Determine the (x, y) coordinate at the center of the cell enclosing the given text.  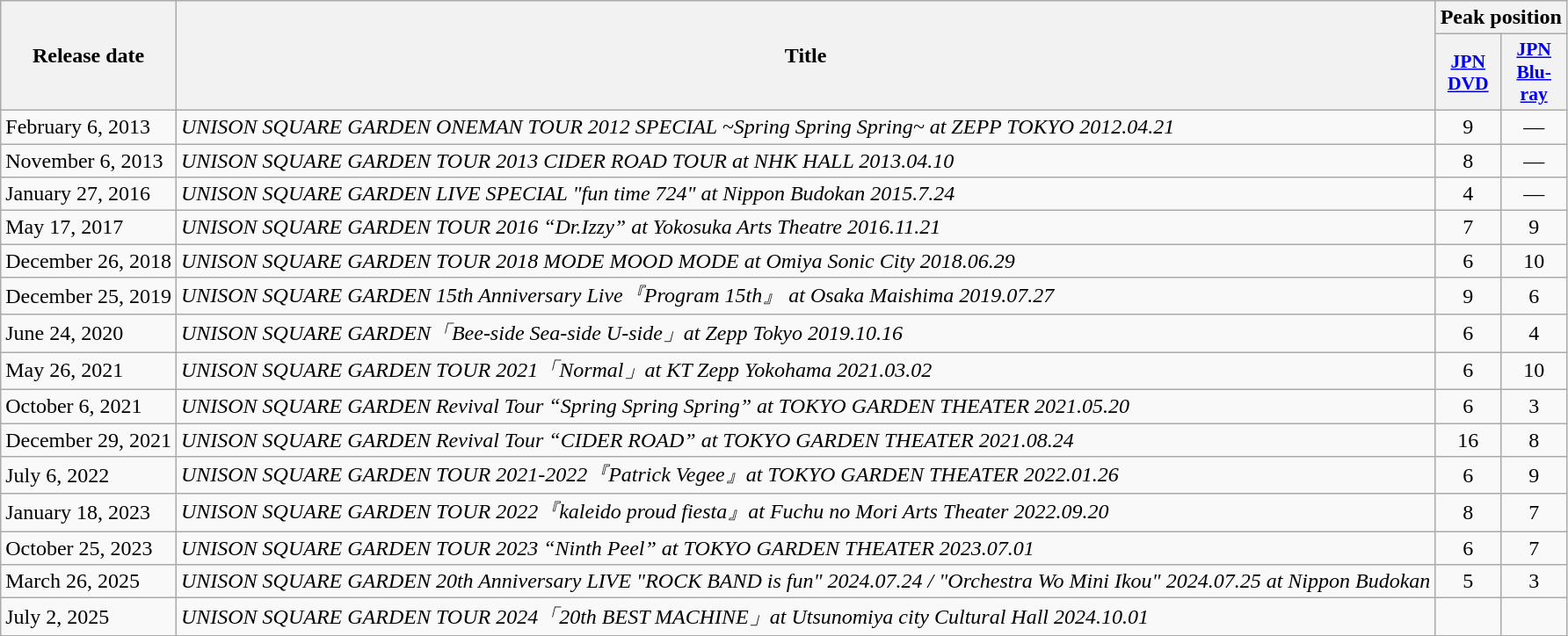
UNISON SQUARE GARDEN 15th Anniversary Live『Program 15th』 at Osaka Maishima 2019.07.27 (805, 297)
July 2, 2025 (89, 617)
UNISON SQUARE GARDEN TOUR 2022『kaleido proud fiesta』at Fuchu no Mori Arts Theater 2022.09.20 (805, 513)
December 26, 2018 (89, 261)
UNISON SQUARE GARDEN Revival Tour “Spring Spring Spring” at TOKYO GARDEN THEATER 2021.05.20 (805, 406)
October 6, 2021 (89, 406)
UNISON SQUARE GARDEN TOUR 2021「Normal」at KT Zepp Yokohama 2021.03.02 (805, 371)
UNISON SQUARE GARDEN TOUR 2023 “Ninth Peel” at TOKYO GARDEN THEATER 2023.07.01 (805, 548)
May 17, 2017 (89, 228)
January 18, 2023 (89, 513)
UNISON SQUARE GARDEN 20th Anniversary LIVE "ROCK BAND is fun" 2024.07.24 / "Orchestra Wo Mini Ikou" 2024.07.25 at Nippon Budokan (805, 582)
UNISON SQUARE GARDEN Revival Tour “CIDER ROAD” at TOKYO GARDEN THEATER 2021.08.24 (805, 440)
January 27, 2016 (89, 194)
UNISON SQUARE GARDEN LIVE SPECIAL "fun time 724" at Nippon Budokan 2015.7.24 (805, 194)
November 6, 2013 (89, 161)
February 6, 2013 (89, 126)
UNISON SQUARE GARDEN「Bee-side Sea-side U-side」at Zepp Tokyo 2019.10.16 (805, 334)
UNISON SQUARE GARDEN TOUR 2013 CIDER ROAD TOUR at NHK HALL 2013.04.10 (805, 161)
October 25, 2023 (89, 548)
December 29, 2021 (89, 440)
June 24, 2020 (89, 334)
UNISON SQUARE GARDEN ONEMAN TOUR 2012 SPECIAL ~Spring Spring Spring~ at ZEPP TOKYO 2012.04.21 (805, 126)
UNISON SQUARE GARDEN TOUR 2016 “Dr.Izzy” at Yokosuka Arts Theatre 2016.11.21 (805, 228)
Title (805, 56)
JPN Blu-ray (1535, 72)
May 26, 2021 (89, 371)
UNISON SQUARE GARDEN TOUR 2024「20th BEST MACHINE」at Utsunomiya city Cultural Hall 2024.10.01 (805, 617)
March 26, 2025 (89, 582)
16 (1468, 440)
Peak position (1501, 18)
December 25, 2019 (89, 297)
5 (1468, 582)
July 6, 2022 (89, 476)
UNISON SQUARE GARDEN TOUR 2018 MODE MOOD MODE at Omiya Sonic City 2018.06.29 (805, 261)
JPN DVD (1468, 72)
UNISON SQUARE GARDEN TOUR 2021-2022『Patrick Vegee』at TOKYO GARDEN THEATER 2022.01.26 (805, 476)
Release date (89, 56)
